Provide the [x, y] coordinate of the cell's center where the given text is located.  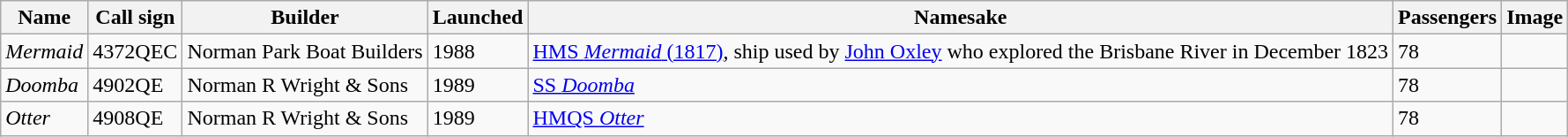
Norman Park Boat Builders [305, 51]
Doomba [44, 85]
Namesake [961, 18]
HMQS Otter [961, 118]
Otter [44, 118]
Call sign [136, 18]
HMS Mermaid (1817), ship used by John Oxley who explored the Brisbane River in December 1823 [961, 51]
Name [44, 18]
Launched [478, 18]
Image [1535, 18]
4908QE [136, 118]
Mermaid [44, 51]
1988 [478, 51]
SS Doomba [961, 85]
Passengers [1447, 18]
Builder [305, 18]
4902QE [136, 85]
4372QEC [136, 51]
